For the text-containing cell, return its midpoint in (x, y) coordinate format. 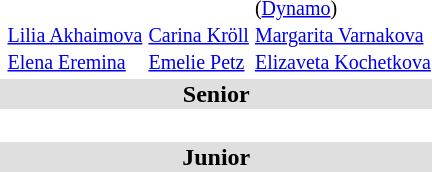
Senior (216, 94)
Junior (216, 157)
